Return [x, y] of the center of cell containing provided text 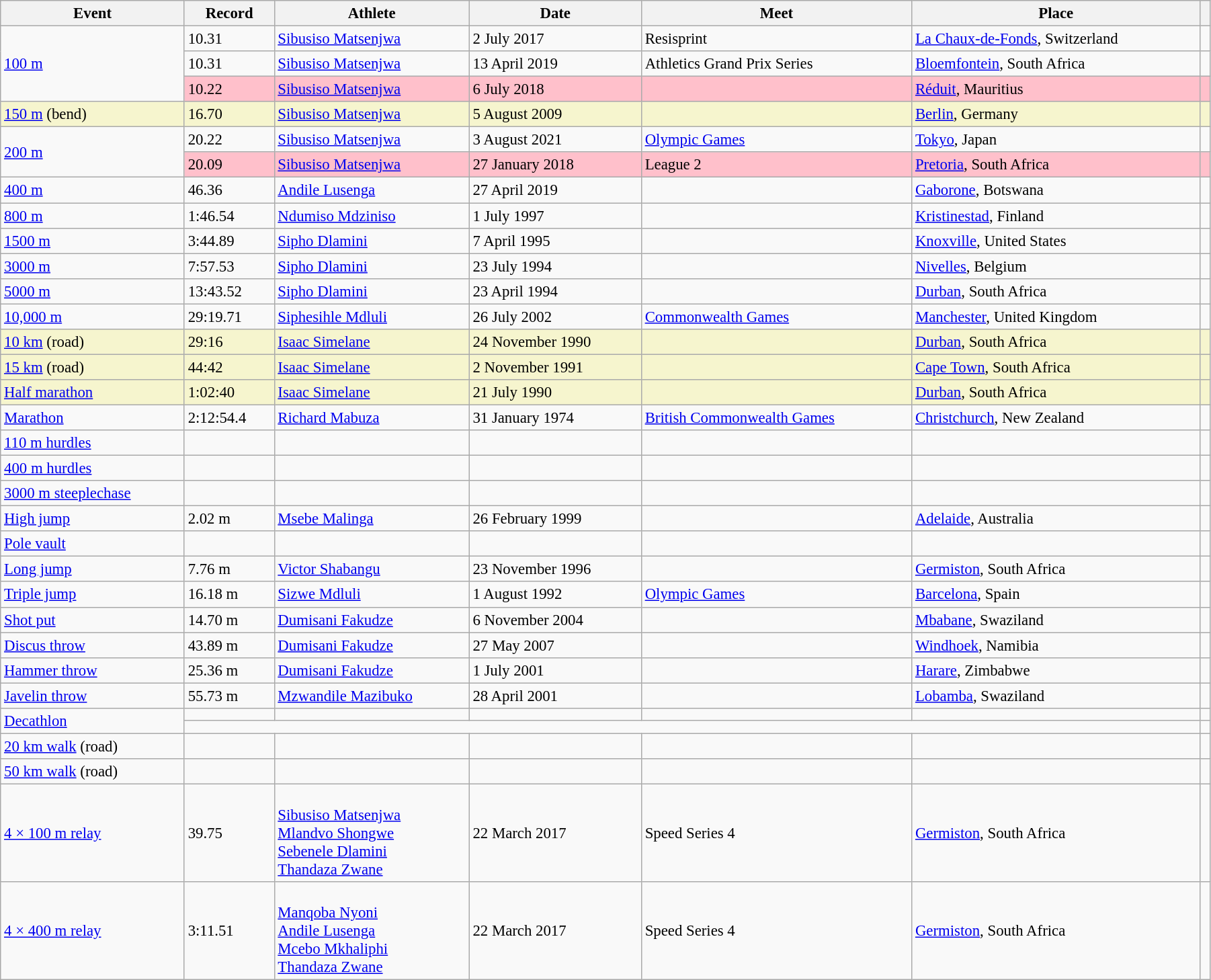
Andile Lusenga [372, 190]
3000 m steeplechase [93, 493]
Triple jump [93, 595]
1 August 1992 [555, 595]
Pretoria, South Africa [1056, 165]
Mbabane, Swaziland [1056, 620]
Gaborone, Botswana [1056, 190]
1:46.54 [229, 216]
Half marathon [93, 393]
15 km (road) [93, 367]
Record [229, 13]
Tokyo, Japan [1056, 140]
23 April 1994 [555, 291]
23 November 1996 [555, 569]
1500 m [93, 241]
27 January 2018 [555, 165]
La Chaux-de-Fonds, Switzerland [1056, 39]
3 August 2021 [555, 140]
Kristinestad, Finland [1056, 216]
Victor Shabangu [372, 569]
2 November 1991 [555, 367]
Réduit, Mauritius [1056, 89]
16.18 m [229, 595]
Javelin throw [93, 696]
Athletics Grand Prix Series [776, 64]
43.89 m [229, 645]
High jump [93, 519]
Marathon [93, 417]
Mzwandile Mazibuko [372, 696]
44:42 [229, 367]
7 April 1995 [555, 241]
6 July 2018 [555, 89]
10 km (road) [93, 342]
27 May 2007 [555, 645]
Bloemfontein, South Africa [1056, 64]
25.36 m [229, 670]
Long jump [93, 569]
26 July 2002 [555, 317]
10,000 m [93, 317]
Athlete [372, 13]
7:57.53 [229, 266]
Manqoba NyoniAndile LusengaMcebo MkhaliphiThandaza Zwane [372, 931]
Knoxville, United States [1056, 241]
2:12:54.4 [229, 417]
Decathlon [93, 721]
Commonwealth Games [776, 317]
13:43.52 [229, 291]
4 × 100 m relay [93, 833]
Sibusiso MatsenjwaMlandvo ShongweSebenele DlaminiThandaza Zwane [372, 833]
3:11.51 [229, 931]
Pole vault [93, 544]
3:44.89 [229, 241]
14.70 m [229, 620]
29:19.71 [229, 317]
100 m [93, 65]
5000 m [93, 291]
Manchester, United Kingdom [1056, 317]
Event [93, 13]
6 November 2004 [555, 620]
1 July 1997 [555, 216]
150 m (bend) [93, 114]
Adelaide, Australia [1056, 519]
Ndumiso Mdziniso [372, 216]
20 km walk (road) [93, 746]
Barcelona, Spain [1056, 595]
British Commonwealth Games [776, 417]
Discus throw [93, 645]
2 July 2017 [555, 39]
1 July 2001 [555, 670]
Date [555, 13]
27 April 2019 [555, 190]
20.09 [229, 165]
29:16 [229, 342]
55.73 m [229, 696]
Place [1056, 13]
20.22 [229, 140]
2.02 m [229, 519]
1:02:40 [229, 393]
Siphesihle Mdluli [372, 317]
Hammer throw [93, 670]
Msebe Malinga [372, 519]
21 July 1990 [555, 393]
3000 m [93, 266]
Nivelles, Belgium [1056, 266]
4 × 400 m relay [93, 931]
Christchurch, New Zealand [1056, 417]
7.76 m [229, 569]
Windhoek, Namibia [1056, 645]
16.70 [229, 114]
31 January 1974 [555, 417]
200 m [93, 152]
Lobamba, Swaziland [1056, 696]
Berlin, Germany [1056, 114]
13 April 2019 [555, 64]
26 February 1999 [555, 519]
Harare, Zimbabwe [1056, 670]
Meet [776, 13]
Resisprint [776, 39]
400 m [93, 190]
23 July 1994 [555, 266]
Shot put [93, 620]
39.75 [229, 833]
46.36 [229, 190]
50 km walk (road) [93, 772]
Sizwe Mdluli [372, 595]
Cape Town, South Africa [1056, 367]
10.22 [229, 89]
400 m hurdles [93, 468]
110 m hurdles [93, 443]
League 2 [776, 165]
800 m [93, 216]
5 August 2009 [555, 114]
24 November 1990 [555, 342]
Richard Mabuza [372, 417]
28 April 2001 [555, 696]
